Detect which cell encompasses the target text, then output its [x, y] center coordinate. 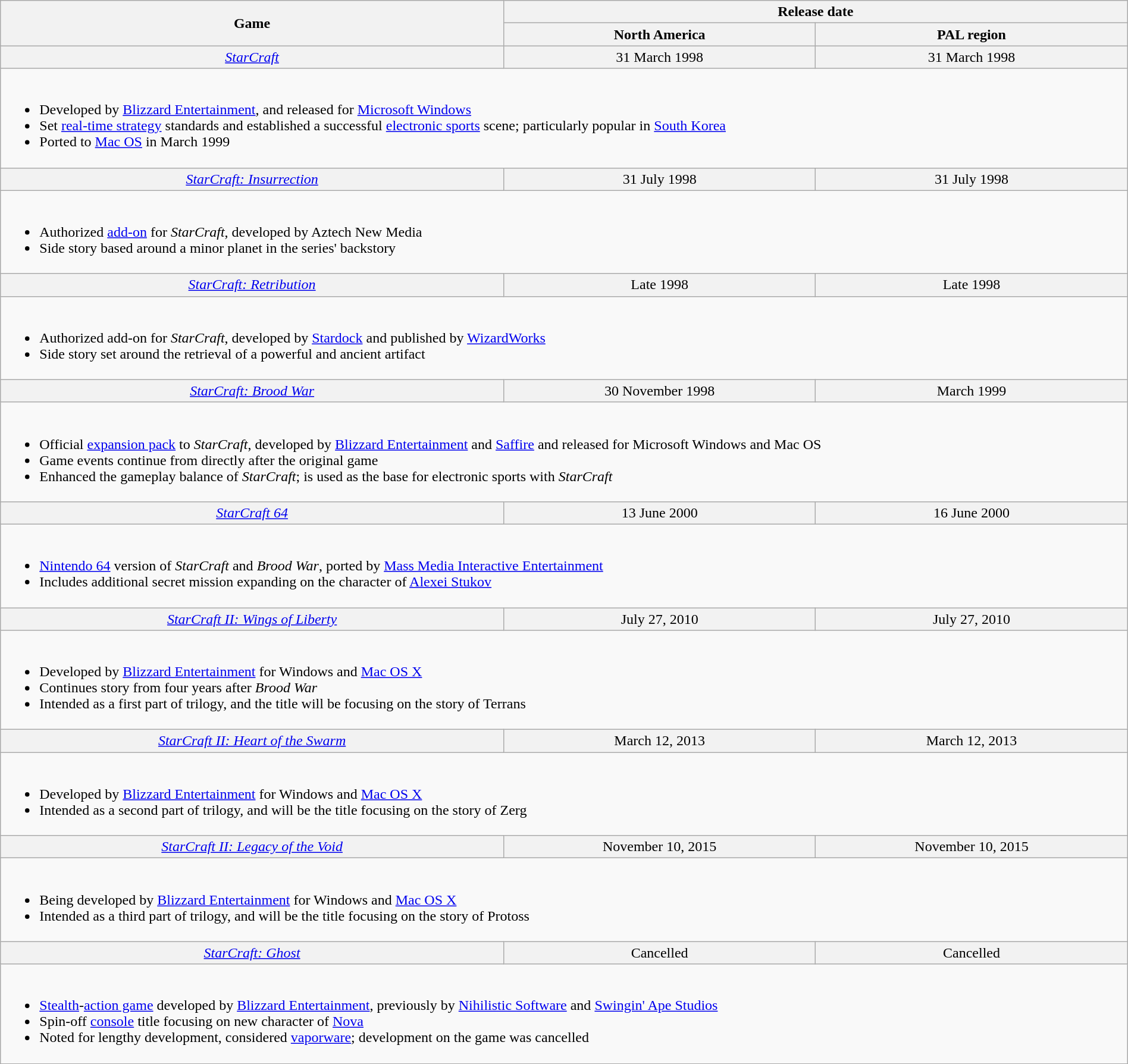
StarCraft II: Heart of the Swarm [252, 741]
StarCraft: Brood War [252, 391]
13 June 2000 [659, 513]
StarCraft: Ghost [252, 953]
StarCraft [252, 57]
Game [252, 23]
PAL region [972, 34]
North America [659, 34]
StarCraft II: Legacy of the Void [252, 847]
Authorized add-on for StarCraft, developed by Aztech New MediaSide story based around a minor planet in the series' backstory [564, 232]
StarCraft II: Wings of Liberty [252, 619]
16 June 2000 [972, 513]
StarCraft: Retribution [252, 285]
March 1999 [972, 391]
StarCraft 64 [252, 513]
30 November 1998 [659, 391]
Developed by Blizzard Entertainment for Windows and Mac OS XIntended as a second part of trilogy, and will be the title focusing on the story of Zerg [564, 794]
Release date [815, 12]
StarCraft: Insurrection [252, 179]
